Detect which cell encompasses the target text, then output its (X, Y) center coordinate. 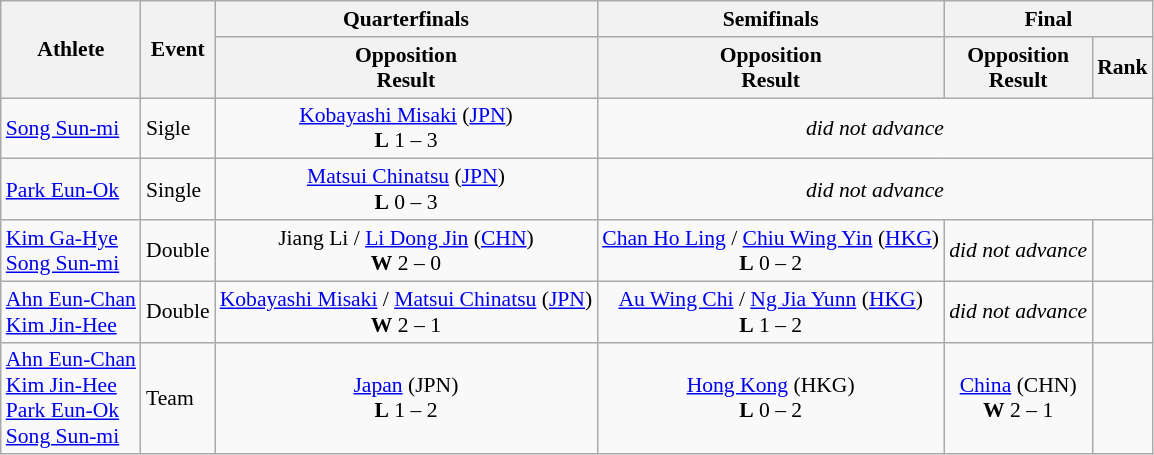
Athlete (71, 50)
Ahn Eun-ChanKim Jin-Hee (71, 312)
Chan Ho Ling / Chiu Wing Yin (HKG)L 0 – 2 (770, 250)
Final (1048, 19)
Kim Ga-HyeSong Sun-mi (71, 250)
China (CHN)W 2 – 1 (1018, 398)
Single (178, 190)
Ahn Eun-ChanKim Jin-HeePark Eun-OkSong Sun-mi (71, 398)
Rank (1122, 68)
Sigle (178, 128)
Team (178, 398)
Matsui Chinatsu (JPN)L 0 – 3 (406, 190)
Quarterfinals (406, 19)
Semifinals (770, 19)
Hong Kong (HKG)L 0 – 2 (770, 398)
Event (178, 50)
Japan (JPN)L 1 – 2 (406, 398)
Kobayashi Misaki (JPN)L 1 – 3 (406, 128)
Song Sun-mi (71, 128)
Au Wing Chi / Ng Jia Yunn (HKG)L 1 – 2 (770, 312)
Kobayashi Misaki / Matsui Chinatsu (JPN)W 2 – 1 (406, 312)
Jiang Li / Li Dong Jin (CHN)W 2 – 0 (406, 250)
Park Eun-Ok (71, 190)
